Find where the given text appears and provide that cell's center as [x, y] coordinate. 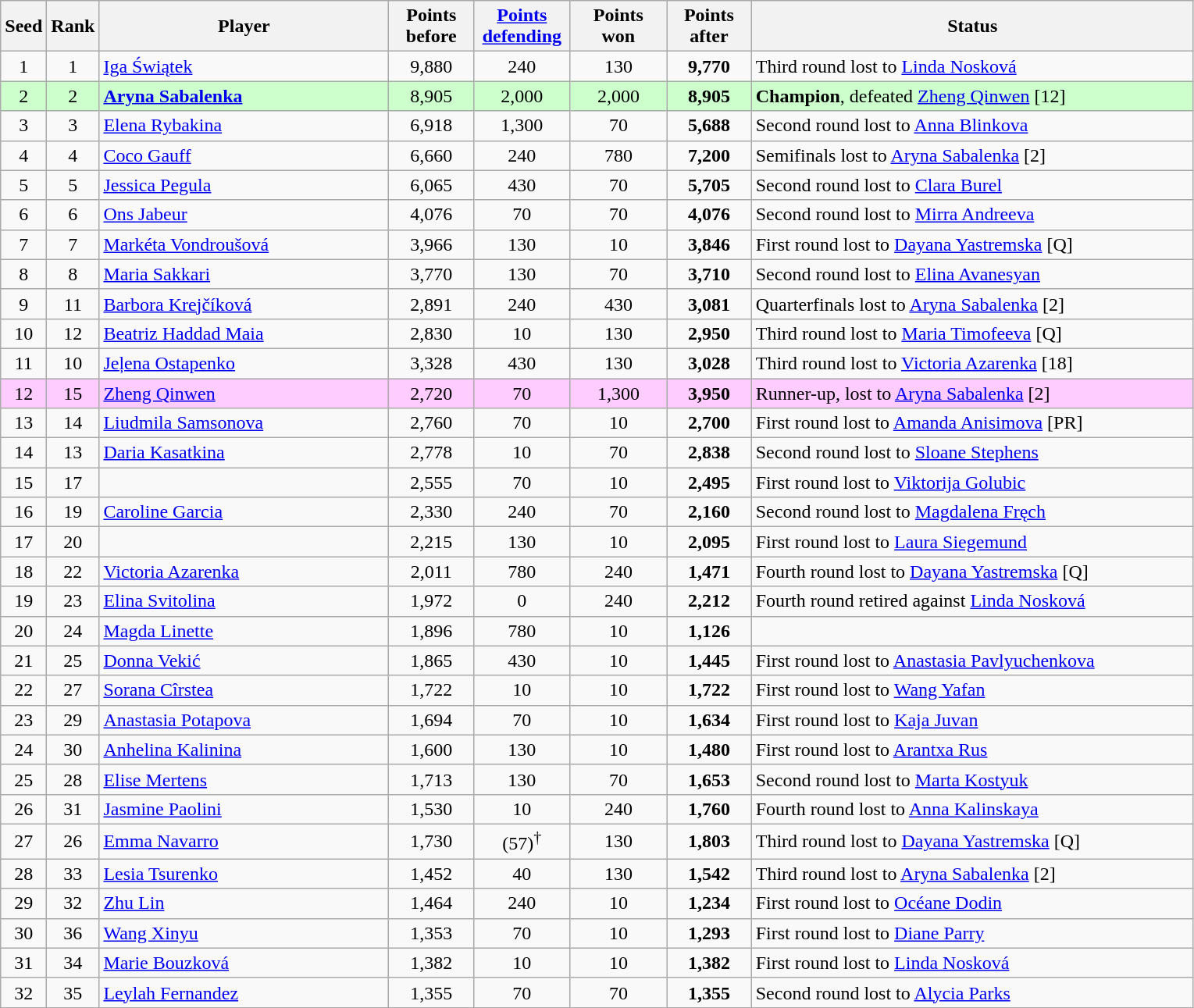
9,880 [431, 66]
Rank [73, 27]
Second round lost to Marta Kostyuk [972, 779]
21 [23, 661]
2,215 [431, 542]
Anhelina Kalinina [244, 750]
1,445 [709, 661]
Semifinals lost to Aryna Sabalenka [2] [972, 155]
Marie Bouzková [244, 963]
1,530 [431, 809]
Wang Xinyu [244, 933]
Markéta Vondroušová [244, 244]
6,918 [431, 126]
Second round lost to Mirra Andreeva [972, 215]
Zhu Lin [244, 903]
Third round lost to Maria Timofeeva [Q] [972, 333]
Jessica Pegula [244, 185]
36 [73, 933]
First round lost to Kaja Juvan [972, 720]
1,234 [709, 903]
Jasmine Paolini [244, 809]
Sorana Cîrstea [244, 690]
Seed [23, 27]
Aryna Sabalenka [244, 96]
33 [73, 874]
Caroline Garcia [244, 512]
2,495 [709, 483]
Third round lost to Aryna Sabalenka [2] [972, 874]
2,778 [431, 453]
Fourth round lost to Anna Kalinskaya [972, 809]
2,891 [431, 304]
0 [522, 601]
2,760 [431, 423]
Victoria Azarenka [244, 572]
Maria Sakkari [244, 274]
Points defending [522, 27]
1,972 [431, 601]
Points after [709, 27]
1,471 [709, 572]
3,081 [709, 304]
First round lost to Linda Nosková [972, 963]
First round lost to Wang Yafan [972, 690]
1,353 [431, 933]
3,028 [709, 363]
First round lost to Viktorija Golubic [972, 483]
Coco Gauff [244, 155]
Second round lost to Alycia Parks [972, 992]
1,634 [709, 720]
Second round lost to Clara Burel [972, 185]
First round lost to Laura Siegemund [972, 542]
Second round lost to Anna Blinkova [972, 126]
Zheng Qinwen [244, 393]
Barbora Krejčíková [244, 304]
2,160 [709, 512]
3,966 [431, 244]
1,760 [709, 809]
16 [23, 512]
Fourth round lost to Dayana Yastremska [Q] [972, 572]
Daria Kasatkina [244, 453]
3,846 [709, 244]
First round lost to Amanda Anisimova [PR] [972, 423]
2,950 [709, 333]
1,464 [431, 903]
5,688 [709, 126]
1,653 [709, 779]
Lesia Tsurenko [244, 874]
1,896 [431, 631]
Quarterfinals lost to Aryna Sabalenka [2] [972, 304]
Champion, defeated Zheng Qinwen [12] [972, 96]
2,212 [709, 601]
Elise Mertens [244, 779]
1,480 [709, 750]
34 [73, 963]
2,700 [709, 423]
1,865 [431, 661]
1,452 [431, 874]
Jeļena Ostapenko [244, 363]
2,720 [431, 393]
1,293 [709, 933]
1,600 [431, 750]
Emma Navarro [244, 842]
1,803 [709, 842]
2,095 [709, 542]
1,713 [431, 779]
Donna Vekić [244, 661]
Leylah Fernandez [244, 992]
6,660 [431, 155]
Points won [618, 27]
35 [73, 992]
(57)† [522, 842]
Player [244, 27]
First round lost to Anastasia Pavlyuchenkova [972, 661]
Runner-up, lost to Aryna Sabalenka [2] [972, 393]
6,065 [431, 185]
Magda Linette [244, 631]
1,694 [431, 720]
7,200 [709, 155]
9,770 [709, 66]
Elina Svitolina [244, 601]
Third round lost to Dayana Yastremska [Q] [972, 842]
40 [522, 874]
2,011 [431, 572]
Iga Świątek [244, 66]
Second round lost to Elina Avanesyan [972, 274]
First round lost to Océane Dodin [972, 903]
Fourth round retired against Linda Nosková [972, 601]
Second round lost to Magdalena Fręch [972, 512]
1,542 [709, 874]
First round lost to Arantxa Rus [972, 750]
Second round lost to Sloane Stephens [972, 453]
5,705 [709, 185]
2,830 [431, 333]
3,710 [709, 274]
2,838 [709, 453]
First round lost to Diane Parry [972, 933]
Anastasia Potapova [244, 720]
Third round lost to Linda Nosková [972, 66]
Points before [431, 27]
3,328 [431, 363]
3,770 [431, 274]
First round lost to Dayana Yastremska [Q] [972, 244]
Beatriz Haddad Maia [244, 333]
2,330 [431, 512]
Third round lost to Victoria Azarenka [18] [972, 363]
Elena Rybakina [244, 126]
1,126 [709, 631]
Liudmila Samsonova [244, 423]
18 [23, 572]
9 [23, 304]
Status [972, 27]
2,555 [431, 483]
3,950 [709, 393]
Ons Jabeur [244, 215]
1,730 [431, 842]
